Return [X, Y] of the center of cell containing provided text 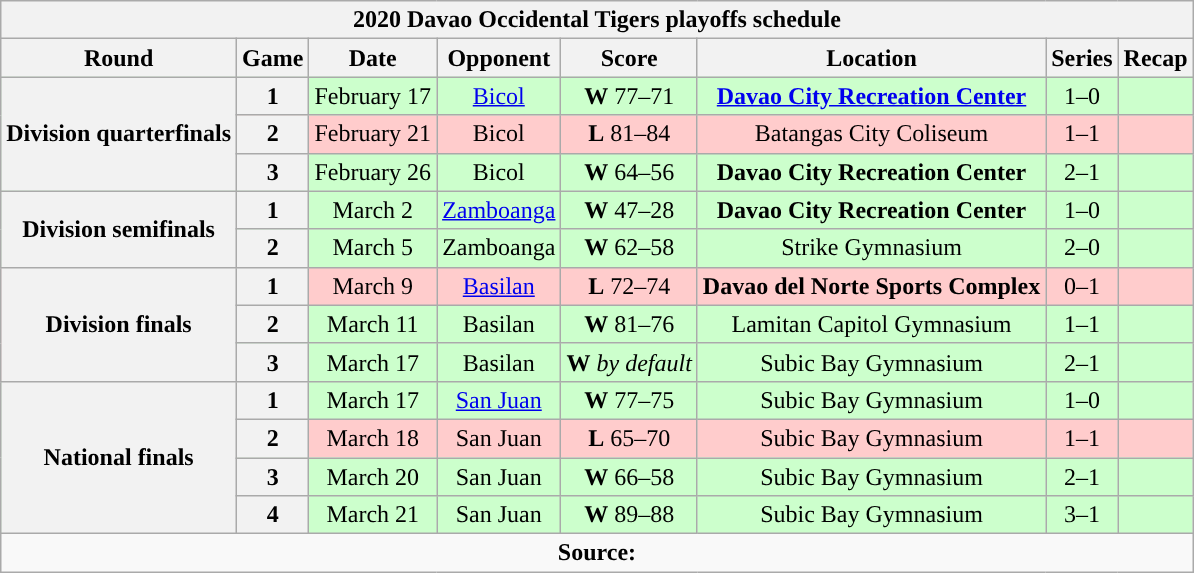
Batangas City Coliseum [871, 134]
L 72–74 [629, 286]
Division finals [119, 324]
L 81–84 [629, 134]
Recap [1156, 58]
February 26 [373, 172]
Location [871, 58]
Division semifinals [119, 229]
L 65–70 [629, 438]
4 [273, 515]
W 89–88 [629, 515]
March 20 [373, 477]
Score [629, 58]
3–1 [1082, 515]
2020 Davao Occidental Tigers playoffs schedule [597, 20]
0–1 [1082, 286]
Strike Gymnasium [871, 248]
W by default [629, 362]
Davao del Norte Sports Complex [871, 286]
W 62–58 [629, 248]
March 5 [373, 248]
February 21 [373, 134]
March 18 [373, 438]
February 17 [373, 96]
W 47–28 [629, 210]
March 9 [373, 286]
Round [119, 58]
Date [373, 58]
W 77–71 [629, 96]
March 2 [373, 210]
W 66–58 [629, 477]
Game [273, 58]
W 81–76 [629, 324]
Opponent [499, 58]
W 64–56 [629, 172]
Series [1082, 58]
Lamitan Capitol Gymnasium [871, 324]
2–0 [1082, 248]
W 77–75 [629, 400]
March 11 [373, 324]
National finals [119, 457]
Source: [597, 553]
March 21 [373, 515]
Division quarterfinals [119, 134]
